Scan for the cell matching the given text and deliver its (x, y) coordinate at center. 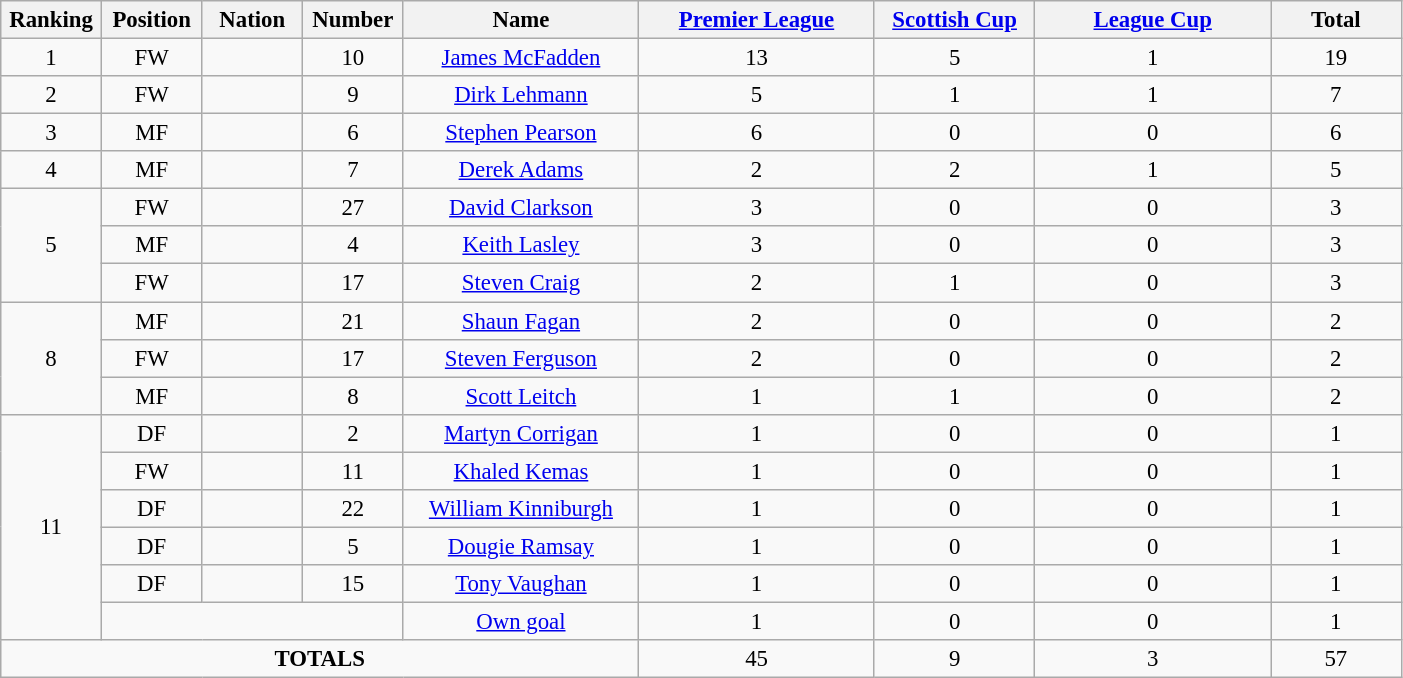
League Cup (1153, 20)
Keith Lasley (521, 245)
Dirk Lehmann (521, 95)
William Kinniburgh (521, 509)
Martyn Corrigan (521, 433)
Premier League (757, 20)
Scottish Cup (954, 20)
57 (1336, 659)
Nation (252, 20)
James McFadden (521, 58)
Own goal (521, 621)
Steven Craig (521, 283)
Steven Ferguson (521, 358)
TOTALS (320, 659)
21 (354, 321)
David Clarkson (521, 208)
Dougie Ramsay (521, 546)
Scott Leitch (521, 396)
Tony Vaughan (521, 584)
15 (354, 584)
Stephen Pearson (521, 133)
22 (354, 509)
Total (1336, 20)
Number (354, 20)
Khaled Kemas (521, 471)
Derek Adams (521, 170)
Position (152, 20)
19 (1336, 58)
13 (757, 58)
Shaun Fagan (521, 321)
27 (354, 208)
45 (757, 659)
Name (521, 20)
Ranking (52, 20)
10 (354, 58)
